Determine the [x, y] coordinate at the center of the cell enclosing the given text.  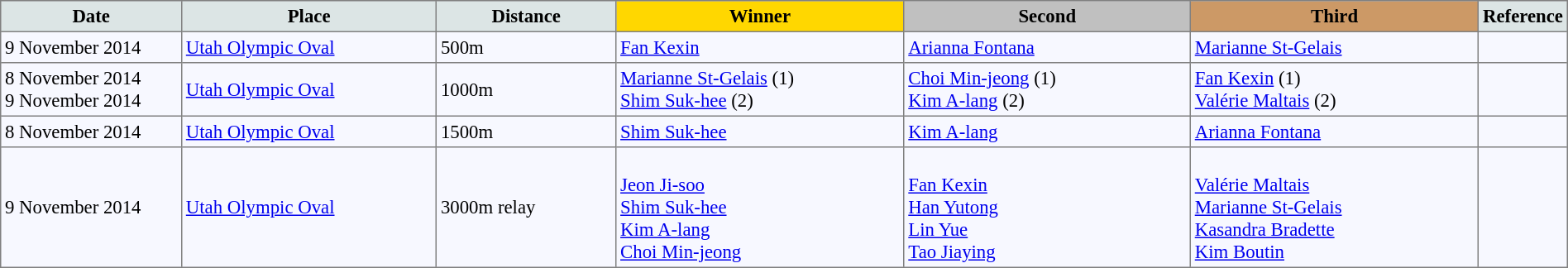
Kim A-lang [1047, 132]
Place [309, 17]
Jeon Ji-sooShim Suk-heeKim A-langChoi Min-jeong [760, 208]
Shim Suk-hee [760, 132]
8 November 2014 [91, 132]
1000m [526, 89]
1500m [526, 132]
Date [91, 17]
Fan Kexin (1) Valérie Maltais (2) [1334, 89]
3000m relay [526, 208]
Winner [760, 17]
Reference [1523, 17]
Distance [526, 17]
Second [1047, 17]
Third [1334, 17]
Marianne St-Gelais [1334, 47]
500m [526, 47]
Marianne St-Gelais (1) Shim Suk-hee (2) [760, 89]
8 November 20149 November 2014 [91, 89]
Valérie MaltaisMarianne St-GelaisKasandra BradetteKim Boutin [1334, 208]
Fan KexinHan YutongLin YueTao Jiaying [1047, 208]
Fan Kexin [760, 47]
Choi Min-jeong (1) Kim A-lang (2) [1047, 89]
